Find where the given text appears and provide that cell's center as (x, y) coordinate. 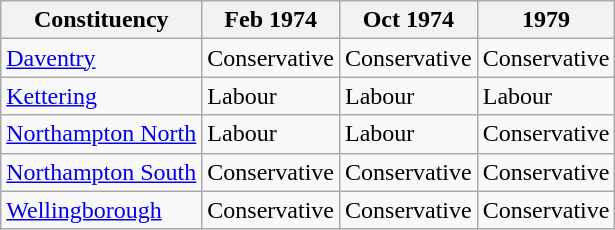
Northampton North (102, 134)
Constituency (102, 20)
Oct 1974 (409, 20)
Daventry (102, 58)
1979 (546, 20)
Feb 1974 (271, 20)
Wellingborough (102, 210)
Kettering (102, 96)
Northampton South (102, 172)
